Determine the [x, y] coordinate at the center of the cell enclosing the given text.  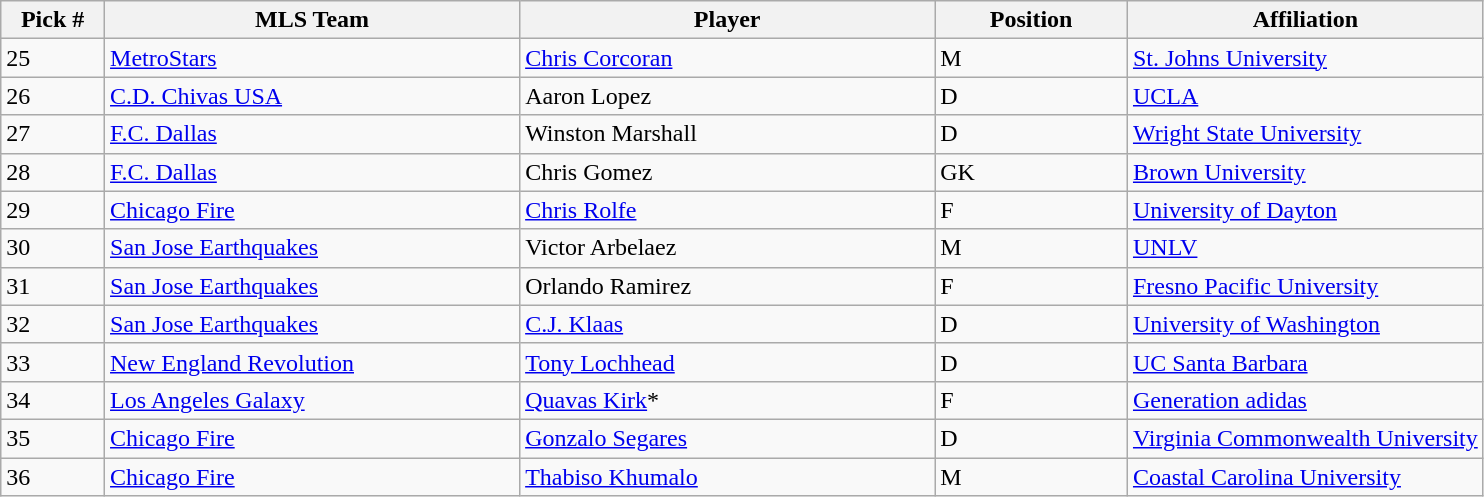
30 [53, 248]
Chris Gomez [728, 172]
St. Johns University [1305, 58]
Chris Corcoran [728, 58]
GK [1032, 172]
Winston Marshall [728, 134]
University of Washington [1305, 324]
Affiliation [1305, 20]
UNLV [1305, 248]
C.J. Klaas [728, 324]
31 [53, 286]
MLS Team [312, 20]
Orlando Ramirez [728, 286]
36 [53, 477]
33 [53, 362]
University of Dayton [1305, 210]
UCLA [1305, 96]
Brown University [1305, 172]
Los Angeles Galaxy [312, 400]
Quavas Kirk* [728, 400]
C.D. Chivas USA [312, 96]
29 [53, 210]
35 [53, 438]
Thabiso Khumalo [728, 477]
32 [53, 324]
27 [53, 134]
Gonzalo Segares [728, 438]
Position [1032, 20]
UC Santa Barbara [1305, 362]
Player [728, 20]
Wright State University [1305, 134]
New England Revolution [312, 362]
26 [53, 96]
Chris Rolfe [728, 210]
Virginia Commonwealth University [1305, 438]
Coastal Carolina University [1305, 477]
28 [53, 172]
Fresno Pacific University [1305, 286]
34 [53, 400]
Pick # [53, 20]
25 [53, 58]
Generation adidas [1305, 400]
Tony Lochhead [728, 362]
Victor Arbelaez [728, 248]
MetroStars [312, 58]
Aaron Lopez [728, 96]
